Output the (x, y) coordinate of the center of the cell containing the given text.  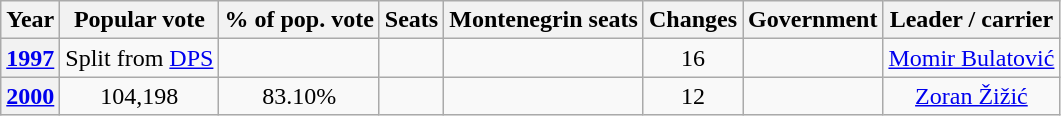
% of pop. vote (299, 20)
Montenegrin seats (544, 20)
Seats (411, 20)
Leader / carrier (972, 20)
Popular vote (140, 20)
Government (813, 20)
12 (692, 96)
1997 (30, 58)
Zoran Žižić (972, 96)
Split from DPS (140, 58)
2000 (30, 96)
Year (30, 20)
104,198 (140, 96)
Momir Bulatović (972, 58)
83.10% (299, 96)
16 (692, 58)
Changes (692, 20)
